From the cell containing the given text, extract its center point as (x, y) coordinate. 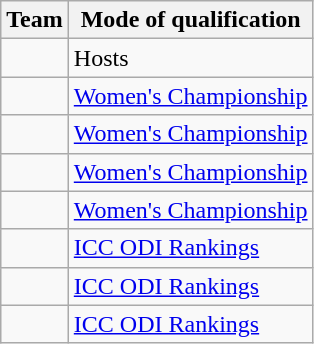
Team (35, 20)
Hosts (190, 58)
Mode of qualification (190, 20)
